For the text-containing cell, return its midpoint in (X, Y) coordinate format. 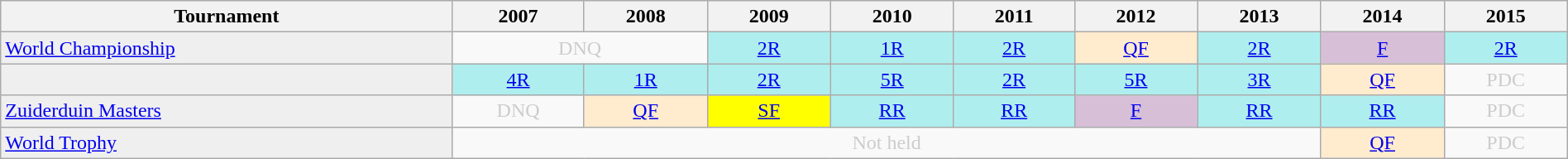
2015 (1505, 17)
4R (518, 79)
World Championship (227, 48)
3R (1259, 79)
Tournament (227, 17)
2014 (1383, 17)
2011 (1014, 17)
2012 (1136, 17)
2009 (769, 17)
Not held (887, 142)
2010 (892, 17)
2013 (1259, 17)
Zuiderduin Masters (227, 111)
SF (769, 111)
World Trophy (227, 142)
2008 (645, 17)
2007 (518, 17)
